Extract the (X, Y) coordinate from the center of the cell holding the provided text.  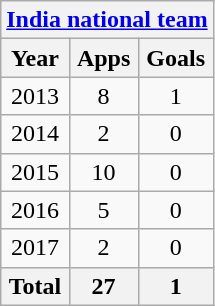
8 (104, 96)
2016 (35, 210)
Goals (176, 58)
2017 (35, 248)
2014 (35, 134)
India national team (107, 20)
5 (104, 210)
Year (35, 58)
10 (104, 172)
2015 (35, 172)
27 (104, 286)
2013 (35, 96)
Total (35, 286)
Apps (104, 58)
